From the cell containing the given text, extract its center point as (X, Y) coordinate. 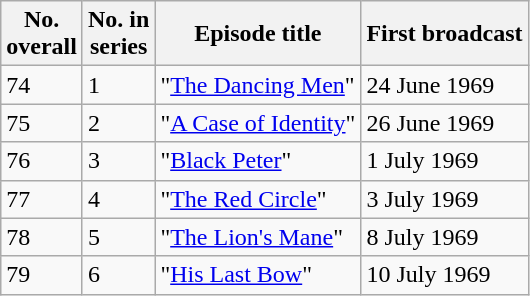
1 (118, 85)
"A Case of Identity" (258, 123)
"The Dancing Men" (258, 85)
79 (42, 275)
5 (118, 237)
"Black Peter" (258, 161)
8 July 1969 (444, 237)
"The Lion's Mane" (258, 237)
First broadcast (444, 34)
Episode title (258, 34)
78 (42, 237)
24 June 1969 (444, 85)
75 (42, 123)
No.overall (42, 34)
26 June 1969 (444, 123)
1 July 1969 (444, 161)
3 July 1969 (444, 199)
No. inseries (118, 34)
"The Red Circle" (258, 199)
4 (118, 199)
76 (42, 161)
3 (118, 161)
10 July 1969 (444, 275)
6 (118, 275)
74 (42, 85)
2 (118, 123)
"His Last Bow" (258, 275)
77 (42, 199)
